For the text-containing cell, return its midpoint in [x, y] coordinate format. 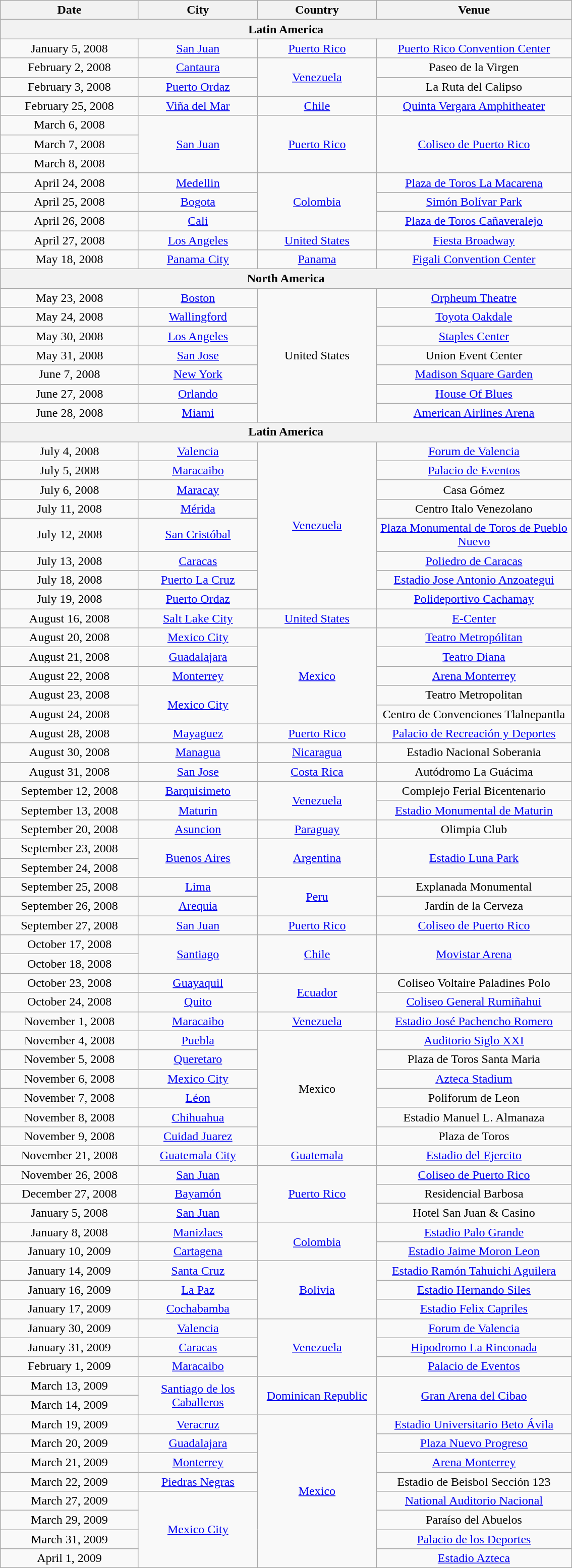
August 24, 2008 [70, 714]
Estadio del Ejercito [474, 1155]
Fiesta Broadway [474, 240]
June 28, 2008 [70, 413]
Puerto Rico Convention Center [474, 48]
Ecuador [317, 992]
Piedras Negras [198, 1481]
Union Event Center [474, 355]
Cartagena [198, 1251]
North America [286, 279]
Santiago de los Caballeros [198, 1395]
May 31, 2008 [70, 355]
November 9, 2008 [70, 1136]
September 20, 2008 [70, 829]
Léon [198, 1098]
January 10, 2009 [70, 1251]
August 31, 2008 [70, 772]
Explanada Monumental [474, 887]
January 31, 2009 [70, 1347]
Peru [317, 897]
January 14, 2009 [70, 1271]
Plaza de Toros Cañaveralejo [474, 221]
San Cristóbal [198, 534]
Boston [198, 298]
Palacio de los Deportes [474, 1539]
Queretaro [198, 1059]
Manizlaes [198, 1232]
Estadio Azteca [474, 1558]
Coliseo Voltaire Paladines Polo [474, 983]
September 12, 2008 [70, 791]
September 27, 2008 [70, 925]
Estadio Jose Antonio Anzoategui [474, 580]
La Paz [198, 1290]
Mérida [198, 509]
August 30, 2008 [70, 752]
Cali [198, 221]
Quito [198, 1002]
April 25, 2008 [70, 202]
Plaza de Toros [474, 1136]
Nicaragua [317, 752]
July 18, 2008 [70, 580]
October 17, 2008 [70, 945]
Estadio Ramón Tahuichi Aguilera [474, 1271]
Madison Square Garden [474, 374]
February 2, 2008 [70, 68]
Estadio Jaime Moron Leon [474, 1251]
Bogota [198, 202]
September 25, 2008 [70, 887]
March 13, 2009 [70, 1386]
Autódromo La Guácima [474, 772]
Wallingford [198, 317]
March 22, 2009 [70, 1481]
August 22, 2008 [70, 676]
Barquisimeto [198, 791]
Guayaquil [198, 983]
July 6, 2008 [70, 489]
October 23, 2008 [70, 983]
Mayaguez [198, 733]
Poliedro de Caracas [474, 561]
July 5, 2008 [70, 470]
Panama City [198, 260]
Estadio Manuel L. Almanaza [474, 1117]
Puebla [198, 1040]
November 6, 2008 [70, 1079]
Staples Center [474, 336]
American Airlines Arena [474, 413]
Paraíso del Abuelos [474, 1520]
E-Center [474, 618]
March 27, 2009 [70, 1501]
Cochabamba [198, 1309]
Olimpia Club [474, 829]
April 24, 2008 [70, 182]
April 1, 2009 [70, 1558]
November 4, 2008 [70, 1040]
Veracruz [198, 1424]
Salt Lake City [198, 618]
Venue [474, 10]
November 8, 2008 [70, 1117]
Azteca Stadium [474, 1079]
January 30, 2009 [70, 1328]
March 29, 2009 [70, 1520]
Arequia [198, 906]
Estadio de Beisbol Sección 123 [474, 1481]
March 8, 2008 [70, 163]
September 23, 2008 [70, 848]
Orpheum Theatre [474, 298]
Figali Convention Center [474, 260]
November 26, 2008 [70, 1175]
Poliforum de Leon [474, 1098]
June 7, 2008 [70, 374]
March 14, 2009 [70, 1405]
Bolivia [317, 1290]
May 23, 2008 [70, 298]
July 11, 2008 [70, 509]
October 24, 2008 [70, 1002]
Plaza Monumental de Toros de Pueblo Nuevo [474, 534]
Buenos Aires [198, 858]
Asuncion [198, 829]
February 25, 2008 [70, 106]
Argentina [317, 858]
March 6, 2008 [70, 125]
May 24, 2008 [70, 317]
Gran Arena del Cibao [474, 1395]
House Of Blues [474, 394]
January 17, 2009 [70, 1309]
Plaza de Toros Santa Maria [474, 1059]
April 26, 2008 [70, 221]
Casa Gómez [474, 489]
Guatemala City [198, 1155]
Hotel San Juan & Casino [474, 1213]
Medellin [198, 182]
Hipodromo La Rinconada [474, 1347]
January 16, 2009 [70, 1290]
July 12, 2008 [70, 534]
November 1, 2008 [70, 1021]
Costa Rica [317, 772]
May 30, 2008 [70, 336]
Teatro Metropolitan [474, 695]
November 5, 2008 [70, 1059]
Miami [198, 413]
November 21, 2008 [70, 1155]
New York [198, 374]
Palacio de Recreación y Deportes [474, 733]
Cantaura [198, 68]
November 7, 2008 [70, 1098]
January 8, 2008 [70, 1232]
August 28, 2008 [70, 733]
Estadio Nacional Soberania [474, 752]
October 18, 2008 [70, 964]
City [198, 10]
Plaza Nuevo Progreso [474, 1443]
Simón Bolívar Park [474, 202]
February 1, 2009 [70, 1366]
August 16, 2008 [70, 618]
Estadio Hernando Siles [474, 1290]
June 27, 2008 [70, 394]
La Ruta del Calipso [474, 87]
August 20, 2008 [70, 638]
Movistar Arena [474, 954]
July 19, 2008 [70, 599]
Lima [198, 887]
Managua [198, 752]
Viña del Mar [198, 106]
Estadio Universitario Beto Ávila [474, 1424]
Quinta Vergara Amphitheater [474, 106]
July 4, 2008 [70, 451]
Santiago [198, 954]
Toyota Oakdale [474, 317]
Panama [317, 260]
Orlando [198, 394]
March 7, 2008 [70, 144]
Guatemala [317, 1155]
Estadio Luna Park [474, 858]
March 20, 2009 [70, 1443]
Date [70, 10]
Dominican Republic [317, 1395]
Santa Cruz [198, 1271]
September 24, 2008 [70, 867]
Coliseo General Rumiñahui [474, 1002]
September 13, 2008 [70, 810]
Teatro Metropólitan [474, 638]
Estadio Monumental de Maturin [474, 810]
Paraguay [317, 829]
February 3, 2008 [70, 87]
Jardín de la Cerveza [474, 906]
National Auditorio Nacional [474, 1501]
Auditorio Siglo XXI [474, 1040]
Estadio Felix Capriles [474, 1309]
Maturin [198, 810]
Complejo Ferial Bicentenario [474, 791]
Teatro Diana [474, 657]
Country [317, 10]
Estadio José Pachencho Romero [474, 1021]
Puerto La Cruz [198, 580]
March 19, 2009 [70, 1424]
Bayamón [198, 1194]
Chihuahua [198, 1117]
May 18, 2008 [70, 260]
Residencial Barbosa [474, 1194]
Maracay [198, 489]
April 27, 2008 [70, 240]
March 31, 2009 [70, 1539]
March 21, 2009 [70, 1462]
August 21, 2008 [70, 657]
Estadio Palo Grande [474, 1232]
December 27, 2008 [70, 1194]
August 23, 2008 [70, 695]
July 13, 2008 [70, 561]
Polideportivo Cachamay [474, 599]
Plaza de Toros La Macarena [474, 182]
Cuidad Juarez [198, 1136]
Centro Italo Venezolano [474, 509]
Paseo de la Virgen [474, 68]
Centro de Convenciones Tlalnepantla [474, 714]
September 26, 2008 [70, 906]
